Locate the cell with the specified text and output its (x, y) center coordinate. 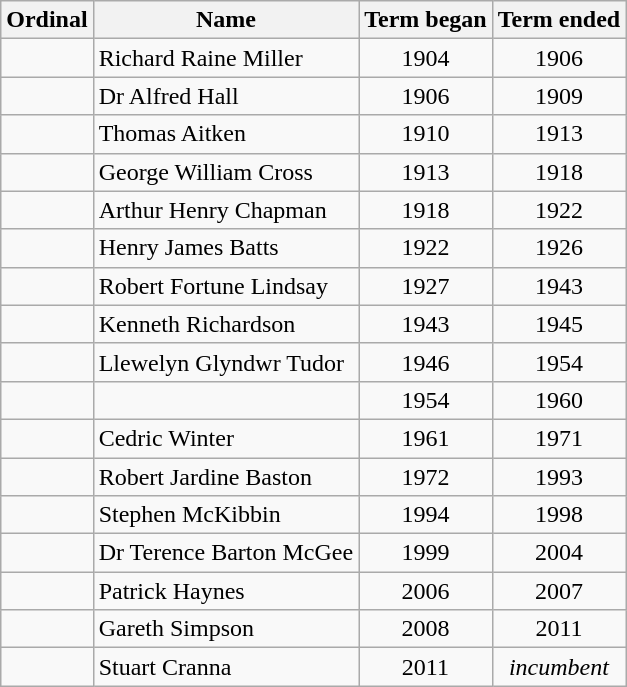
1926 (559, 248)
1909 (559, 96)
Patrick Haynes (226, 591)
1998 (559, 515)
Term began (426, 20)
1993 (559, 477)
Henry James Batts (226, 248)
Kenneth Richardson (226, 324)
Ordinal (47, 20)
Dr Terence Barton McGee (226, 553)
1972 (426, 477)
Term ended (559, 20)
1946 (426, 362)
1960 (559, 400)
Gareth Simpson (226, 629)
Stephen McKibbin (226, 515)
Richard Raine Miller (226, 58)
Dr Alfred Hall (226, 96)
1961 (426, 438)
2004 (559, 553)
Llewelyn Glyndwr Tudor (226, 362)
George William Cross (226, 172)
1910 (426, 134)
Robert Fortune Lindsay (226, 286)
Cedric Winter (226, 438)
1904 (426, 58)
Arthur Henry Chapman (226, 210)
1994 (426, 515)
incumbent (559, 667)
Name (226, 20)
2008 (426, 629)
Thomas Aitken (226, 134)
Robert Jardine Baston (226, 477)
1927 (426, 286)
Stuart Cranna (226, 667)
1971 (559, 438)
2007 (559, 591)
1999 (426, 553)
1945 (559, 324)
2006 (426, 591)
